Extract the (X, Y) coordinate from the center of the cell holding the provided text.  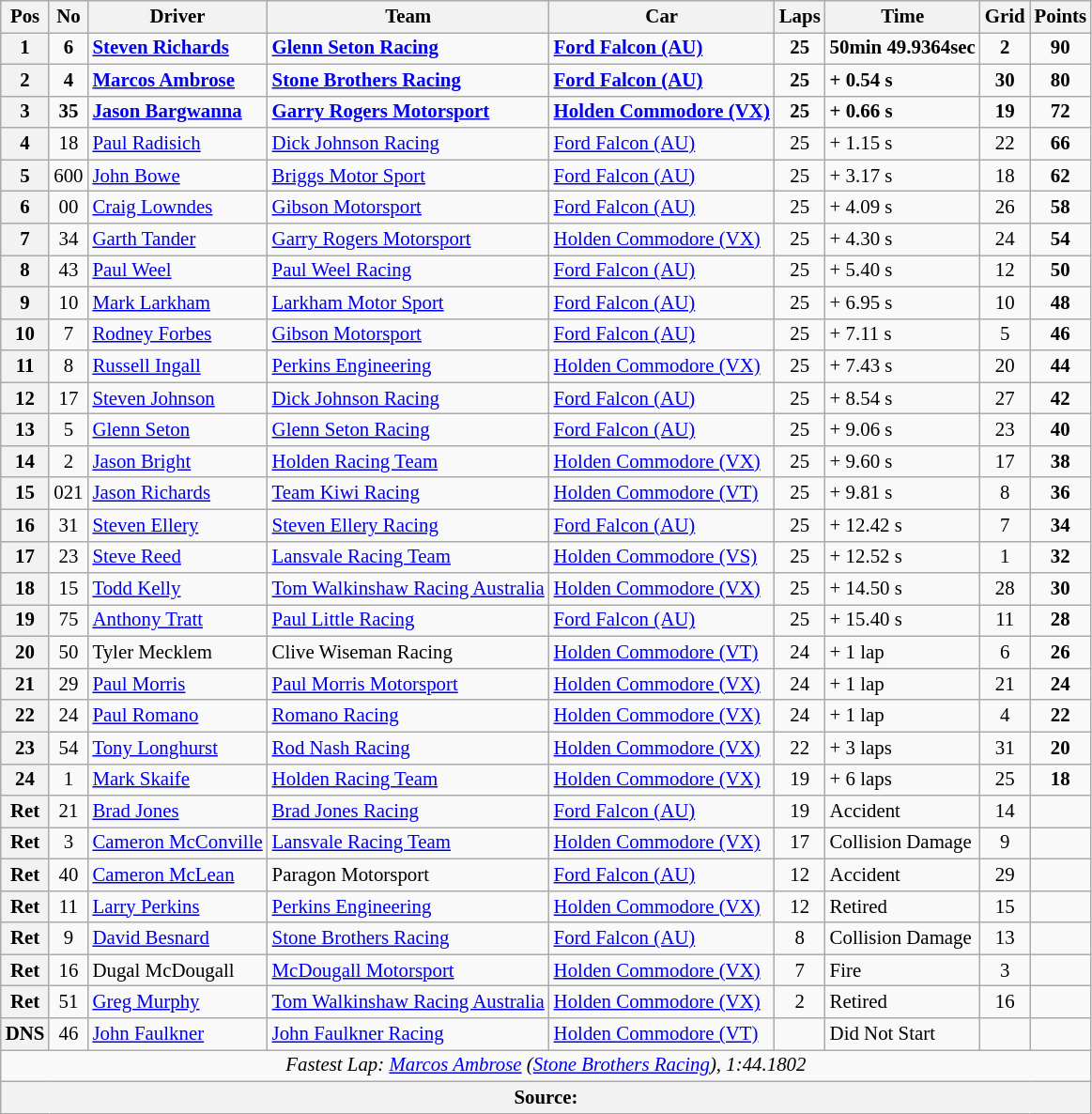
Dugal McDougall (177, 970)
Anthony Tratt (177, 621)
38 (1061, 461)
+ 5.40 s (903, 271)
+ 4.09 s (903, 208)
+ 3.17 s (903, 176)
Rod Nash Racing (408, 748)
58 (1061, 208)
DNS (25, 1034)
+ 9.06 s (903, 430)
+ 8.54 s (903, 398)
Paul Romano (177, 716)
62 (1061, 176)
Paul Weel (177, 271)
Paul Radisich (177, 144)
43 (68, 271)
+ 15.40 s (903, 621)
Clive Wiseman Racing (408, 653)
Laps (800, 17)
Garth Tander (177, 240)
John Faulkner Racing (408, 1034)
Fire (903, 970)
Jason Richards (177, 493)
+ 0.54 s (903, 80)
Greg Murphy (177, 1002)
No (68, 17)
Source: (546, 1097)
Steven Ellery Racing (408, 525)
Brad Jones (177, 812)
+ 6.95 s (903, 302)
Car (662, 17)
75 (68, 621)
Pos (25, 17)
+ 9.60 s (903, 461)
+ 0.66 s (903, 112)
32 (1061, 557)
Paul Morris Motorsport (408, 684)
John Faulkner (177, 1034)
Driver (177, 17)
66 (1061, 144)
Russell Ingall (177, 366)
Jason Bargwanna (177, 112)
Larry Perkins (177, 906)
50min 49.9364sec (903, 48)
Jason Bright (177, 461)
Larkham Motor Sport (408, 302)
+ 4.30 s (903, 240)
+ 12.42 s (903, 525)
Craig Lowndes (177, 208)
Fastest Lap: Marcos Ambrose (Stone Brothers Racing), 1:44.1802 (546, 1066)
Steven Ellery (177, 525)
Points (1061, 17)
Briggs Motor Sport (408, 176)
Steven Johnson (177, 398)
Did Not Start (903, 1034)
600 (68, 176)
51 (68, 1002)
Steven Richards (177, 48)
Cameron McConville (177, 843)
80 (1061, 80)
Tyler Mecklem (177, 653)
021 (68, 493)
+ 7.11 s (903, 334)
+ 6 laps (903, 780)
+ 3 laps (903, 748)
Tony Longhurst (177, 748)
Mark Larkham (177, 302)
+ 1.15 s (903, 144)
Glenn Seton (177, 430)
48 (1061, 302)
Paul Morris (177, 684)
Team (408, 17)
Steve Reed (177, 557)
Todd Kelly (177, 589)
+ 7.43 s (903, 366)
44 (1061, 366)
Brad Jones Racing (408, 812)
Mark Skaife (177, 780)
Time (903, 17)
Holden Commodore (VS) (662, 557)
Paul Little Racing (408, 621)
John Bowe (177, 176)
72 (1061, 112)
+ 12.52 s (903, 557)
Team Kiwi Racing (408, 493)
36 (1061, 493)
Paragon Motorsport (408, 874)
35 (68, 112)
+ 9.81 s (903, 493)
Cameron McLean (177, 874)
42 (1061, 398)
Romano Racing (408, 716)
+ 14.50 s (903, 589)
Paul Weel Racing (408, 271)
00 (68, 208)
Grid (1005, 17)
Rodney Forbes (177, 334)
David Besnard (177, 938)
McDougall Motorsport (408, 970)
27 (1005, 398)
90 (1061, 48)
Marcos Ambrose (177, 80)
